For the text-containing cell, return its midpoint in (X, Y) coordinate format. 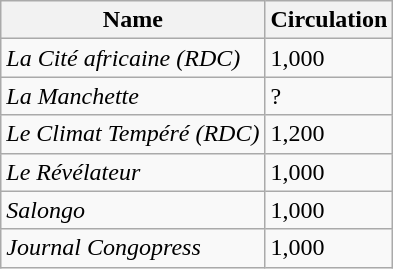
Journal Congopress (133, 248)
Salongo (133, 210)
? (329, 96)
Le Climat Tempéré (RDC) (133, 134)
Circulation (329, 20)
1,200 (329, 134)
La Manchette (133, 96)
La Cité africaine (RDC) (133, 58)
Name (133, 20)
Le Révélateur (133, 172)
